Identify which cell holds the provided text, then report its (X, Y) central coordinate. 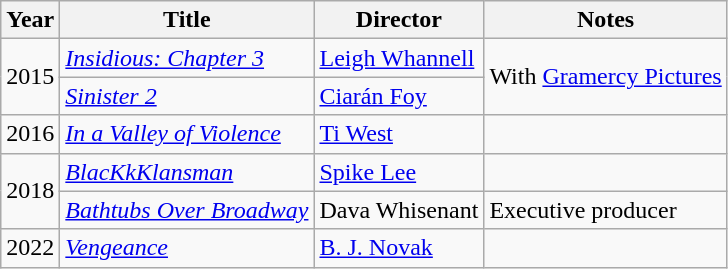
2016 (30, 134)
Notes (606, 20)
B. J. Novak (399, 248)
2015 (30, 77)
Spike Lee (399, 172)
With Gramercy Pictures (606, 77)
In a Valley of Violence (187, 134)
Year (30, 20)
2022 (30, 248)
Ti West (399, 134)
Title (187, 20)
Leigh Whannell (399, 58)
Director (399, 20)
Dava Whisenant (399, 210)
Vengeance (187, 248)
Sinister 2 (187, 96)
Insidious: Chapter 3 (187, 58)
2018 (30, 191)
Bathtubs Over Broadway (187, 210)
Ciarán Foy (399, 96)
Executive producer (606, 210)
BlacKkKlansman (187, 172)
